From the cell containing the given text, extract its center point as (x, y) coordinate. 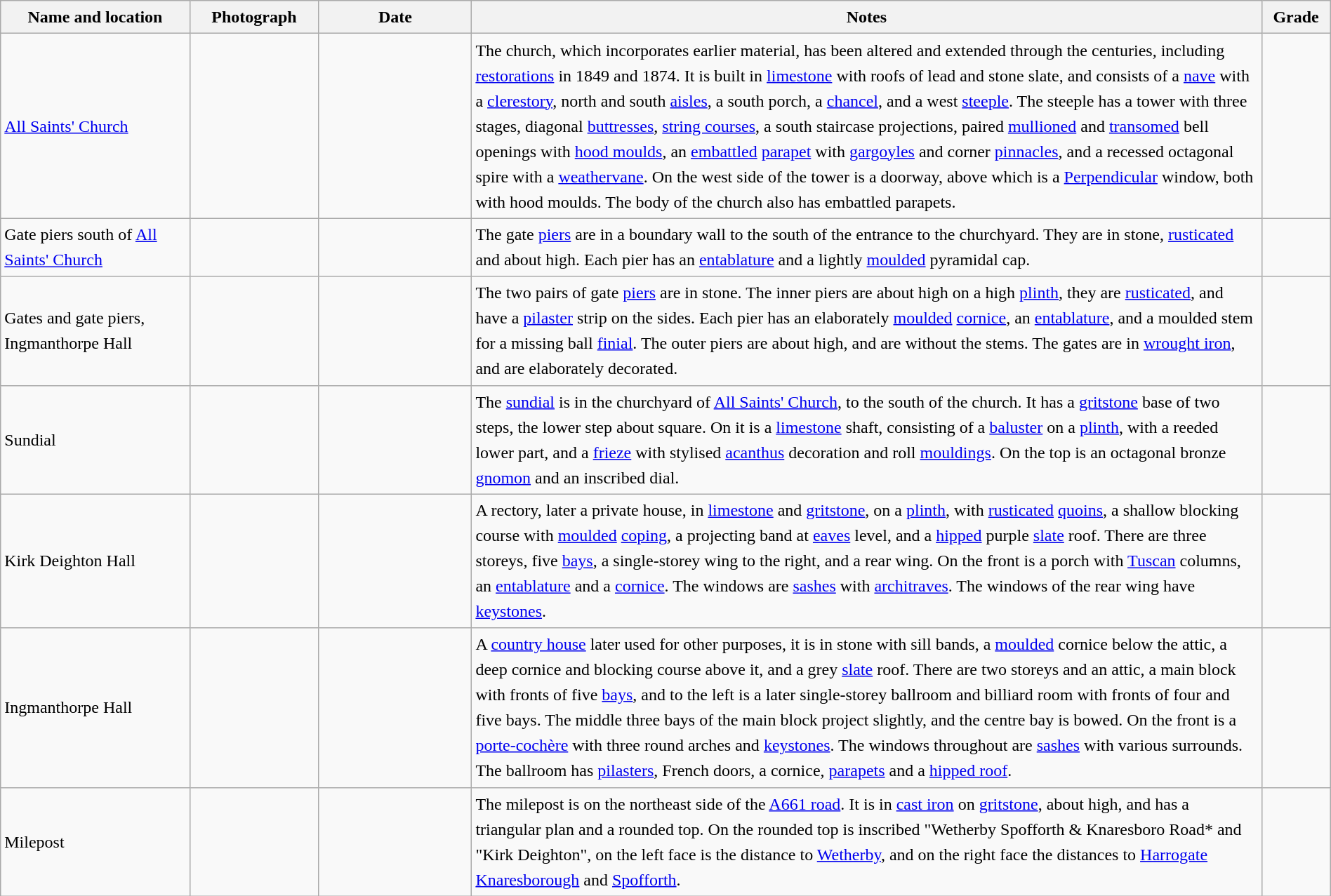
Date (395, 17)
Sundial (95, 439)
Name and location (95, 17)
Notes (866, 17)
Kirk Deighton Hall (95, 561)
Gates and gate piers, Ingmanthorpe Hall (95, 331)
Grade (1296, 17)
Ingmanthorpe Hall (95, 707)
All Saints' Church (95, 126)
Milepost (95, 842)
Gate piers south of All Saints' Church (95, 247)
Photograph (254, 17)
